Find where the given text appears and provide that cell's center as (x, y) coordinate. 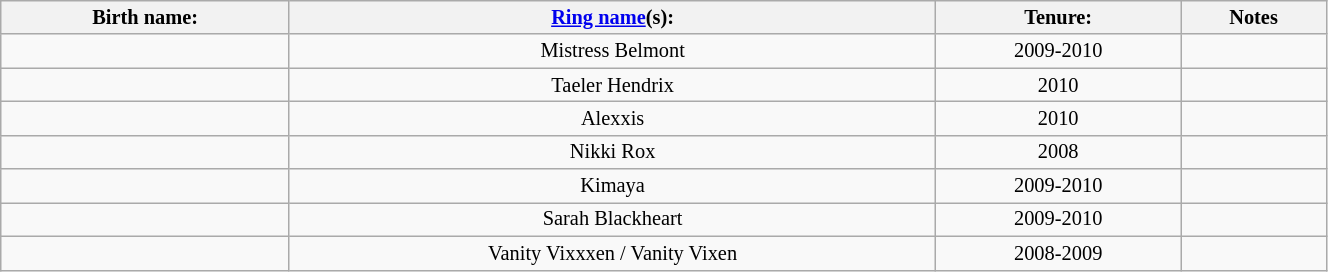
Ring name(s): (612, 17)
Sarah Blackheart (612, 219)
Nikki Rox (612, 152)
Tenure: (1058, 17)
Taeler Hendrix (612, 85)
Birth name: (146, 17)
Kimaya (612, 186)
Alexxis (612, 118)
2008 (1058, 152)
2008-2009 (1058, 253)
Vanity Vixxxen / Vanity Vixen (612, 253)
Notes (1254, 17)
Mistress Belmont (612, 51)
